For the text-containing cell, return its midpoint in (X, Y) coordinate format. 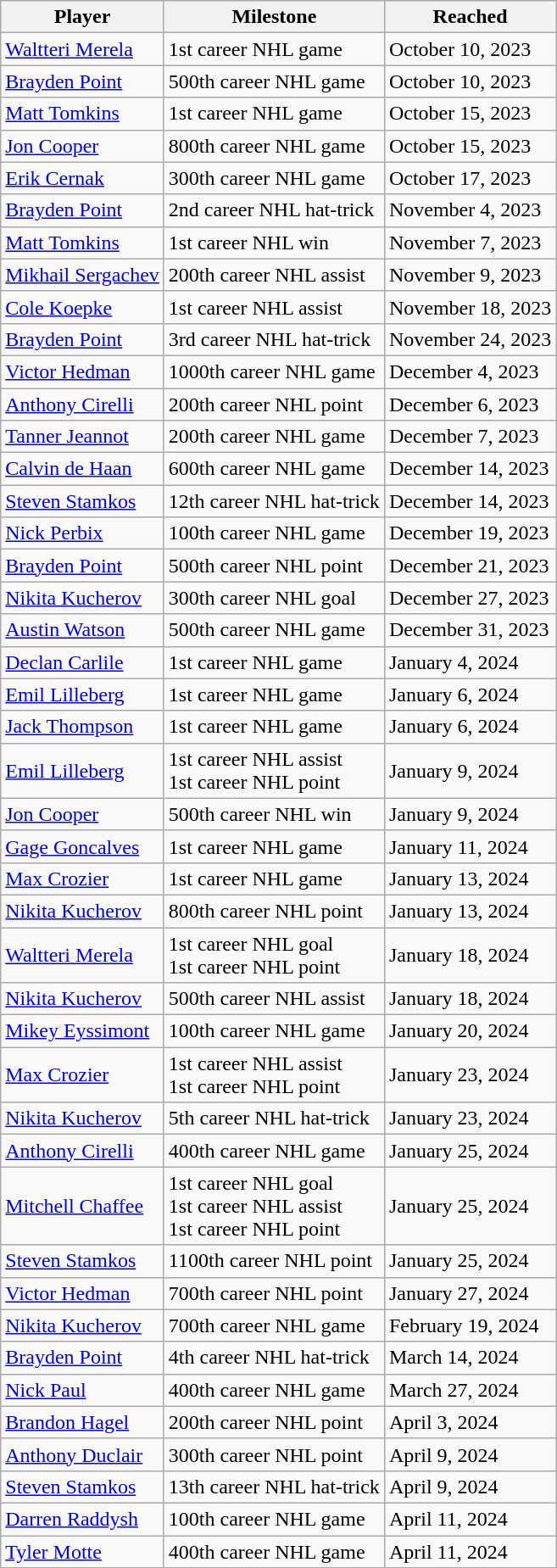
700th career NHL game (274, 1325)
November 7, 2023 (470, 243)
1000th career NHL game (274, 371)
December 21, 2023 (470, 566)
300th career NHL game (274, 178)
Cole Koepke (83, 307)
January 27, 2024 (470, 1293)
April 3, 2024 (470, 1422)
November 4, 2023 (470, 210)
January 11, 2024 (470, 846)
Mitchell Chaffee (83, 1206)
800th career NHL game (274, 146)
January 4, 2024 (470, 662)
Darren Raddysh (83, 1519)
5th career NHL hat-trick (274, 1119)
1st career NHL goal1st career NHL assist1st career NHL point (274, 1206)
200th career NHL assist (274, 275)
300th career NHL goal (274, 598)
13th career NHL hat-trick (274, 1487)
December 31, 2023 (470, 630)
Jack Thompson (83, 727)
Reached (470, 17)
2nd career NHL hat-trick (274, 210)
October 17, 2023 (470, 178)
3rd career NHL hat-trick (274, 339)
300th career NHL point (274, 1454)
Mikey Eyssimont (83, 1031)
Declan Carlile (83, 662)
Brandon Hagel (83, 1422)
November 9, 2023 (470, 275)
500th career NHL point (274, 566)
Nick Perbix (83, 533)
December 4, 2023 (470, 371)
4th career NHL hat-trick (274, 1358)
500th career NHL win (274, 814)
Gage Goncalves (83, 846)
Nick Paul (83, 1390)
Anthony Duclair (83, 1454)
Austin Watson (83, 630)
200th career NHL game (274, 437)
March 14, 2024 (470, 1358)
March 27, 2024 (470, 1390)
February 19, 2024 (470, 1325)
December 19, 2023 (470, 533)
December 6, 2023 (470, 405)
January 20, 2024 (470, 1031)
12th career NHL hat-trick (274, 501)
Erik Cernak (83, 178)
Tyler Motte (83, 1551)
Tanner Jeannot (83, 437)
1st career NHL goal1st career NHL point (274, 955)
November 18, 2023 (470, 307)
December 27, 2023 (470, 598)
Milestone (274, 17)
Mikhail Sergachev (83, 275)
Player (83, 17)
1st career NHL assist (274, 307)
700th career NHL point (274, 1293)
December 7, 2023 (470, 437)
1100th career NHL point (274, 1261)
500th career NHL assist (274, 999)
800th career NHL point (274, 911)
1st career NHL win (274, 243)
Calvin de Haan (83, 469)
600th career NHL game (274, 469)
November 24, 2023 (470, 339)
